Scan for the cell matching the given text and deliver its (X, Y) coordinate at center. 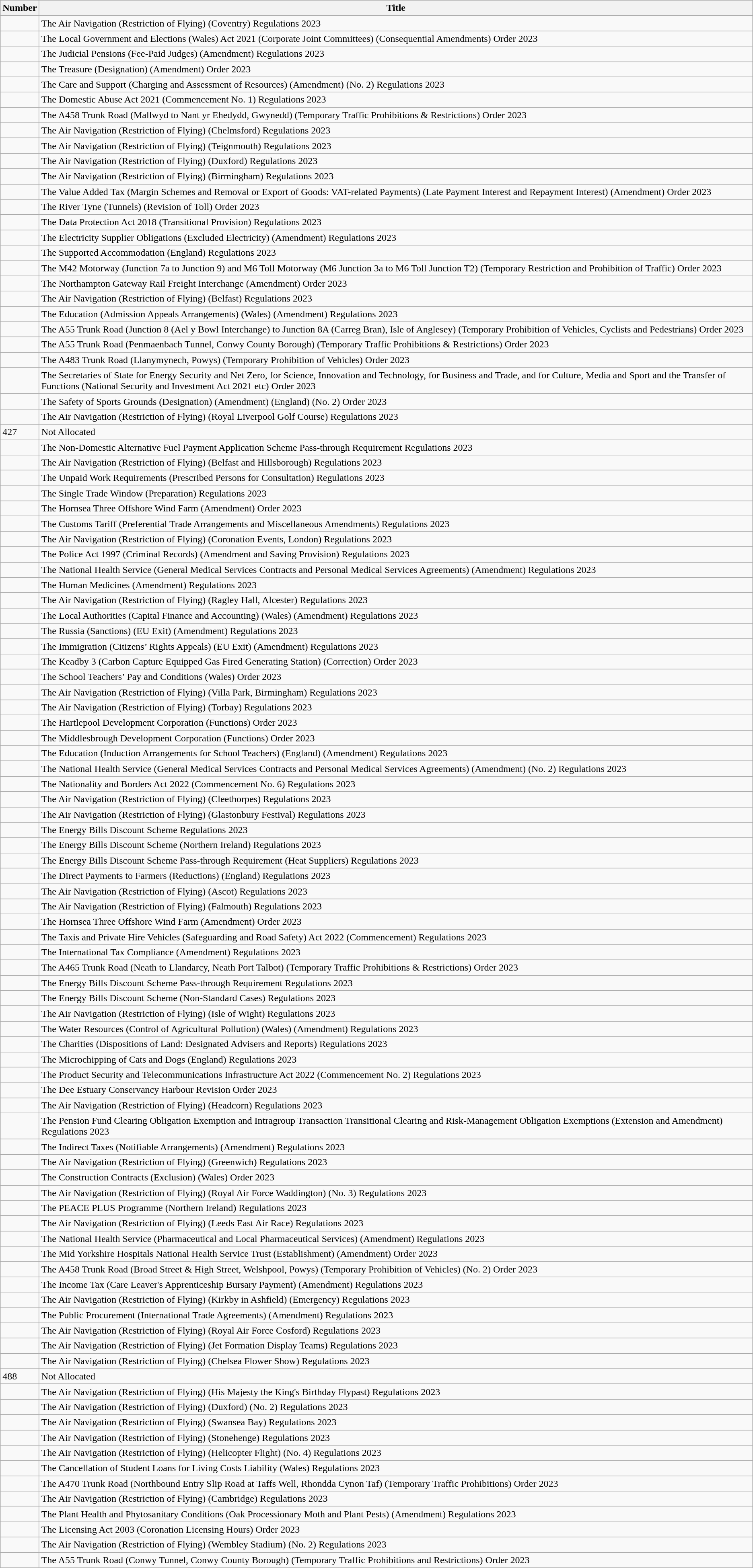
The Hartlepool Development Corporation (Functions) Order 2023 (396, 723)
The Air Navigation (Restriction of Flying) (Chelsea Flower Show) Regulations 2023 (396, 1361)
The Direct Payments to Farmers (Reductions) (England) Regulations 2023 (396, 876)
The Air Navigation (Restriction of Flying) (Stonehenge) Regulations 2023 (396, 1437)
The Air Navigation (Restriction of Flying) (Birmingham) Regulations 2023 (396, 176)
The Air Navigation (Restriction of Flying) (His Majesty the King's Birthday Flypast) Regulations 2023 (396, 1391)
The PEACE PLUS Programme (Northern Ireland) Regulations 2023 (396, 1208)
The Dee Estuary Conservancy Harbour Revision Order 2023 (396, 1090)
488 (20, 1376)
The Microchipping of Cats and Dogs (England) Regulations 2023 (396, 1059)
The Mid Yorkshire Hospitals National Health Service Trust (Establishment) (Amendment) Order 2023 (396, 1254)
The Air Navigation (Restriction of Flying) (Headcorn) Regulations 2023 (396, 1105)
The Keadby 3 (Carbon Capture Equipped Gas Fired Generating Station) (Correction) Order 2023 (396, 661)
The Air Navigation (Restriction of Flying) (Royal Air Force Cosford) Regulations 2023 (396, 1330)
The Air Navigation (Restriction of Flying) (Falmouth) Regulations 2023 (396, 906)
The A465 Trunk Road (Neath to Llandarcy, Neath Port Talbot) (Temporary Traffic Prohibitions & Restrictions) Order 2023 (396, 968)
The Public Procurement (International Trade Agreements) (Amendment) Regulations 2023 (396, 1315)
The Water Resources (Control of Agricultural Pollution) (Wales) (Amendment) Regulations 2023 (396, 1029)
The National Health Service (Pharmaceutical and Local Pharmaceutical Services) (Amendment) Regulations 2023 (396, 1239)
The Local Authorities (Capital Finance and Accounting) (Wales) (Amendment) Regulations 2023 (396, 616)
The Air Navigation (Restriction of Flying) (Ragley Hall, Alcester) Regulations 2023 (396, 600)
The Air Navigation (Restriction of Flying) (Cleethorpes) Regulations 2023 (396, 799)
The Customs Tariff (Preferential Trade Arrangements and Miscellaneous Amendments) Regulations 2023 (396, 524)
The Taxis and Private Hire Vehicles (Safeguarding and Road Safety) Act 2022 (Commencement) Regulations 2023 (396, 937)
The Local Government and Elections (Wales) Act 2021 (Corporate Joint Committees) (Consequential Amendments) Order 2023 (396, 39)
The Human Medicines (Amendment) Regulations 2023 (396, 585)
The Education (Admission Appeals Arrangements) (Wales) (Amendment) Regulations 2023 (396, 314)
The A55 Trunk Road (Penmaenbach Tunnel, Conwy County Borough) (Temporary Traffic Prohibitions & Restrictions) Order 2023 (396, 345)
Number (20, 8)
The National Health Service (General Medical Services Contracts and Personal Medical Services Agreements) (Amendment) Regulations 2023 (396, 570)
The Single Trade Window (Preparation) Regulations 2023 (396, 493)
The Air Navigation (Restriction of Flying) (Greenwich) Regulations 2023 (396, 1162)
The Energy Bills Discount Scheme Regulations 2023 (396, 830)
The Electricity Supplier Obligations (Excluded Electricity) (Amendment) Regulations 2023 (396, 238)
The A483 Trunk Road (Llanymynech, Powys) (Temporary Prohibition of Vehicles) Order 2023 (396, 360)
The Judicial Pensions (Fee-Paid Judges) (Amendment) Regulations 2023 (396, 54)
The Income Tax (Care Leaver's Apprenticeship Bursary Payment) (Amendment) Regulations 2023 (396, 1285)
The Domestic Abuse Act 2021 (Commencement No. 1) Regulations 2023 (396, 100)
The Immigration (Citizens’ Rights Appeals) (EU Exit) (Amendment) Regulations 2023 (396, 646)
The Air Navigation (Restriction of Flying) (Belfast and Hillsborough) Regulations 2023 (396, 463)
The Air Navigation (Restriction of Flying) (Ascot) Regulations 2023 (396, 891)
The Air Navigation (Restriction of Flying) (Jet Formation Display Teams) Regulations 2023 (396, 1346)
The Air Navigation (Restriction of Flying) (Kirkby in Ashfield) (Emergency) Regulations 2023 (396, 1300)
The Air Navigation (Restriction of Flying) (Royal Liverpool Golf Course) Regulations 2023 (396, 417)
The Unpaid Work Requirements (Prescribed Persons for Consultation) Regulations 2023 (396, 478)
The Charities (Dispositions of Land: Designated Advisers and Reports) Regulations 2023 (396, 1044)
The A470 Trunk Road (Northbound Entry Slip Road at Taffs Well, Rhondda Cynon Taf) (Temporary Traffic Prohibitions) Order 2023 (396, 1484)
The Product Security and Telecommunications Infrastructure Act 2022 (Commencement No. 2) Regulations 2023 (396, 1075)
The A458 Trunk Road (Broad Street & High Street, Welshpool, Powys) (Temporary Prohibition of Vehicles) (No. 2) Order 2023 (396, 1269)
The Air Navigation (Restriction of Flying) (Glastonbury Festival) Regulations 2023 (396, 815)
The Air Navigation (Restriction of Flying) (Helicopter Flight) (No. 4) Regulations 2023 (396, 1453)
The Non-Domestic Alternative Fuel Payment Application Scheme Pass-through Requirement Regulations 2023 (396, 447)
The Air Navigation (Restriction of Flying) (Duxford) Regulations 2023 (396, 161)
The Air Navigation (Restriction of Flying) (Isle of Wight) Regulations 2023 (396, 1014)
The Air Navigation (Restriction of Flying) (Cambridge) Regulations 2023 (396, 1499)
The Indirect Taxes (Notifiable Arrangements) (Amendment) Regulations 2023 (396, 1147)
The Air Navigation (Restriction of Flying) (Swansea Bay) Regulations 2023 (396, 1422)
427 (20, 432)
The Air Navigation (Restriction of Flying) (Wembley Stadium) (No. 2) Regulations 2023 (396, 1545)
The Northampton Gateway Rail Freight Interchange (Amendment) Order 2023 (396, 283)
The School Teachers’ Pay and Conditions (Wales) Order 2023 (396, 677)
The Treasure (Designation) (Amendment) Order 2023 (396, 69)
The Supported Accommodation (England) Regulations 2023 (396, 253)
The Plant Health and Phytosanitary Conditions (Oak Processionary Moth and Plant Pests) (Amendment) Regulations 2023 (396, 1514)
The Energy Bills Discount Scheme Pass-through Requirement (Heat Suppliers) Regulations 2023 (396, 860)
The Air Navigation (Restriction of Flying) (Chelmsford) Regulations 2023 (396, 130)
The Air Navigation (Restriction of Flying) (Duxford) (No. 2) Regulations 2023 (396, 1407)
The Air Navigation (Restriction of Flying) (Coronation Events, London) Regulations 2023 (396, 539)
The Air Navigation (Restriction of Flying) (Royal Air Force Waddington) (No. 3) Regulations 2023 (396, 1193)
The Education (Induction Arrangements for School Teachers) (England) (Amendment) Regulations 2023 (396, 753)
The Cancellation of Student Loans for Living Costs Liability (Wales) Regulations 2023 (396, 1468)
The Energy Bills Discount Scheme Pass-through Requirement Regulations 2023 (396, 983)
The Air Navigation (Restriction of Flying) (Teignmouth) Regulations 2023 (396, 146)
The Air Navigation (Restriction of Flying) (Leeds East Air Race) Regulations 2023 (396, 1223)
The Licensing Act 2003 (Coronation Licensing Hours) Order 2023 (396, 1529)
The Nationality and Borders Act 2022 (Commencement No. 6) Regulations 2023 (396, 784)
The Air Navigation (Restriction of Flying) (Belfast) Regulations 2023 (396, 299)
The Police Act 1997 (Criminal Records) (Amendment and Saving Provision) Regulations 2023 (396, 554)
The Energy Bills Discount Scheme (Northern Ireland) Regulations 2023 (396, 845)
The River Tyne (Tunnels) (Revision of Toll) Order 2023 (396, 207)
The Air Navigation (Restriction of Flying) (Villa Park, Birmingham) Regulations 2023 (396, 692)
The A55 Trunk Road (Conwy Tunnel, Conwy County Borough) (Temporary Traffic Prohibitions and Restrictions) Order 2023 (396, 1560)
The Middlesbrough Development Corporation (Functions) Order 2023 (396, 738)
The Data Protection Act 2018 (Transitional Provision) Regulations 2023 (396, 222)
The Care and Support (Charging and Assessment of Resources) (Amendment) (No. 2) Regulations 2023 (396, 84)
The A458 Trunk Road (Mallwyd to Nant yr Ehedydd, Gwynedd) (Temporary Traffic Prohibitions & Restrictions) Order 2023 (396, 115)
Title (396, 8)
The Construction Contracts (Exclusion) (Wales) Order 2023 (396, 1177)
The Energy Bills Discount Scheme (Non-Standard Cases) Regulations 2023 (396, 998)
The Russia (Sanctions) (EU Exit) (Amendment) Regulations 2023 (396, 631)
The Safety of Sports Grounds (Designation) (Amendment) (England) (No. 2) Order 2023 (396, 401)
The Air Navigation (Restriction of Flying) (Torbay) Regulations 2023 (396, 708)
The International Tax Compliance (Amendment) Regulations 2023 (396, 952)
The National Health Service (General Medical Services Contracts and Personal Medical Services Agreements) (Amendment) (No. 2) Regulations 2023 (396, 769)
The Air Navigation (Restriction of Flying) (Coventry) Regulations 2023 (396, 23)
